Extract the [x, y] coordinate from the center of the cell holding the provided text.  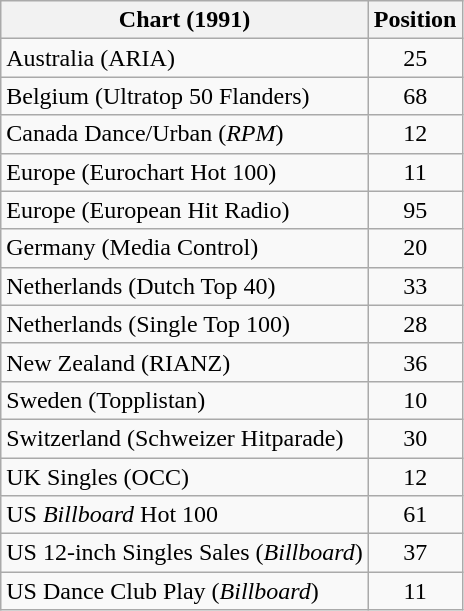
10 [415, 400]
Europe (European Hit Radio) [185, 210]
28 [415, 324]
Chart (1991) [185, 20]
33 [415, 286]
Netherlands (Dutch Top 40) [185, 286]
US 12-inch Singles Sales (Billboard) [185, 553]
New Zealand (RIANZ) [185, 362]
Europe (Eurochart Hot 100) [185, 172]
US Billboard Hot 100 [185, 515]
68 [415, 96]
20 [415, 248]
25 [415, 58]
37 [415, 553]
30 [415, 438]
Position [415, 20]
95 [415, 210]
UK Singles (OCC) [185, 477]
61 [415, 515]
Belgium (Ultratop 50 Flanders) [185, 96]
Sweden (Topplistan) [185, 400]
Netherlands (Single Top 100) [185, 324]
Australia (ARIA) [185, 58]
Canada Dance/Urban (RPM) [185, 134]
US Dance Club Play (Billboard) [185, 591]
Switzerland (Schweizer Hitparade) [185, 438]
36 [415, 362]
Germany (Media Control) [185, 248]
